Provide the [x, y] coordinate of the cell's center where the given text is located.  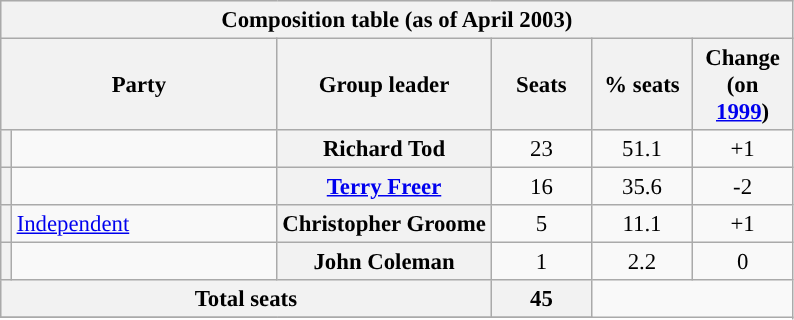
35.6 [642, 187]
Christopher Groome [384, 224]
2.2 [642, 262]
1 [542, 262]
Party [139, 85]
Independent [144, 224]
11.1 [642, 224]
Group leader [384, 85]
5 [542, 224]
John Coleman [384, 262]
16 [542, 187]
Composition table (as of April 2003) [397, 20]
Total seats [246, 299]
45 [542, 299]
-2 [742, 187]
Change (on 1999) [742, 85]
0 [742, 262]
Seats [542, 85]
23 [542, 149]
% seats [642, 85]
51.1 [642, 149]
Richard Tod [384, 149]
Terry Freer [384, 187]
